Determine the (X, Y) coordinate at the center of the cell enclosing the given text.  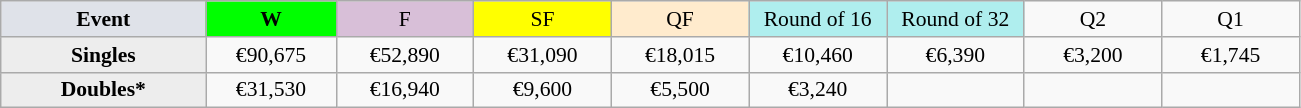
€18,015 (680, 55)
SF (543, 19)
F (405, 19)
€52,890 (405, 55)
Singles (104, 55)
€3,200 (1093, 55)
Q1 (1231, 19)
€10,460 (818, 55)
Q2 (1093, 19)
€31,090 (543, 55)
Round of 32 (955, 19)
Event (104, 19)
€5,500 (680, 90)
€90,675 (271, 55)
Round of 16 (818, 19)
€31,530 (271, 90)
€6,390 (955, 55)
QF (680, 19)
€9,600 (543, 90)
€16,940 (405, 90)
Doubles* (104, 90)
W (271, 19)
€1,745 (1231, 55)
€3,240 (818, 90)
